Return the [x, y] coordinate for the center point of the cell that contains the specified text.  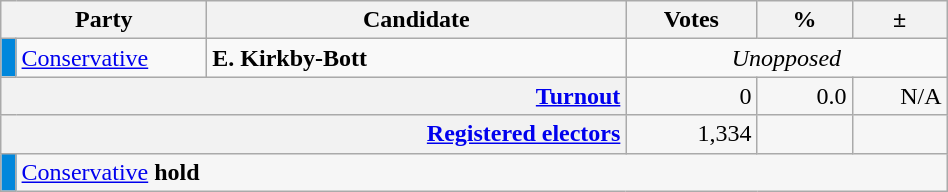
Party [104, 20]
Unopposed [786, 58]
Registered electors [314, 134]
% [804, 20]
Turnout [314, 96]
Votes [692, 20]
± [900, 20]
Conservative hold [482, 172]
0 [692, 96]
0.0 [804, 96]
1,334 [692, 134]
Conservative [112, 58]
Candidate [416, 20]
E. Kirkby-Bott [416, 58]
N/A [900, 96]
